Identify which cell holds the provided text, then report its (x, y) central coordinate. 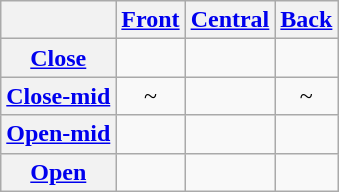
Front (150, 20)
Open (58, 172)
Close-mid (58, 96)
Close (58, 58)
Back (306, 20)
Open-mid (58, 134)
Central (230, 20)
